Output the (x, y) coordinate of the center of the cell containing the given text.  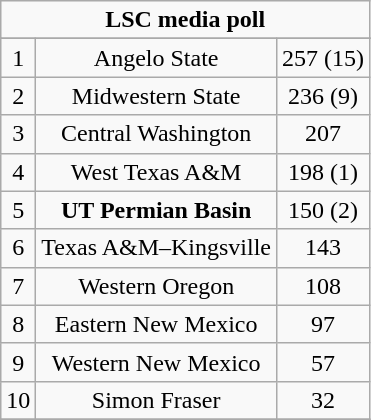
5 (18, 210)
Midwestern State (156, 96)
6 (18, 248)
9 (18, 362)
97 (324, 324)
8 (18, 324)
3 (18, 134)
198 (1) (324, 172)
Simon Fraser (156, 400)
57 (324, 362)
Western Oregon (156, 286)
UT Permian Basin (156, 210)
32 (324, 400)
2 (18, 96)
236 (9) (324, 96)
Eastern New Mexico (156, 324)
LSC media poll (186, 20)
West Texas A&M (156, 172)
7 (18, 286)
207 (324, 134)
143 (324, 248)
108 (324, 286)
150 (2) (324, 210)
257 (15) (324, 58)
4 (18, 172)
Central Washington (156, 134)
1 (18, 58)
10 (18, 400)
Texas A&M–Kingsville (156, 248)
Western New Mexico (156, 362)
Angelo State (156, 58)
